Provide the [X, Y] coordinate of the cell's center where the given text is located.  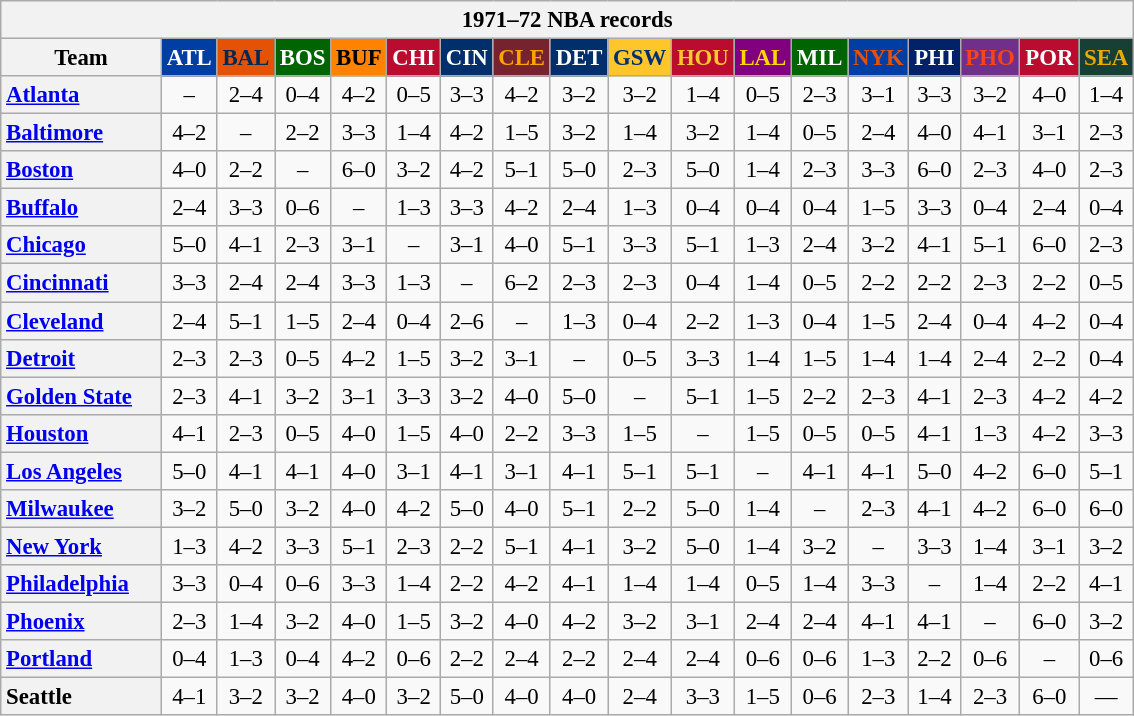
Cincinnati [82, 283]
Boston [82, 170]
NYK [878, 58]
ATL [189, 58]
1971–72 NBA records [568, 20]
Philadelphia [82, 584]
CIN [467, 58]
Cleveland [82, 321]
BUF [359, 58]
CLE [522, 58]
PHI [934, 58]
PHO [990, 58]
Golden State [82, 396]
Baltimore [82, 133]
GSW [640, 58]
CHI [414, 58]
— [1106, 697]
New York [82, 546]
Team [82, 58]
BAL [246, 58]
Detroit [82, 358]
SEA [1106, 58]
Los Angeles [82, 471]
Houston [82, 433]
LAL [762, 58]
Buffalo [82, 208]
6–2 [522, 283]
Phoenix [82, 621]
POR [1050, 58]
Seattle [82, 697]
HOU [704, 58]
Portland [82, 659]
2–6 [467, 321]
DET [578, 58]
BOS [303, 58]
Milwaukee [82, 509]
Atlanta [82, 95]
MIL [820, 58]
Chicago [82, 245]
